Provide the [X, Y] coordinate of the cell's center where the given text is located.  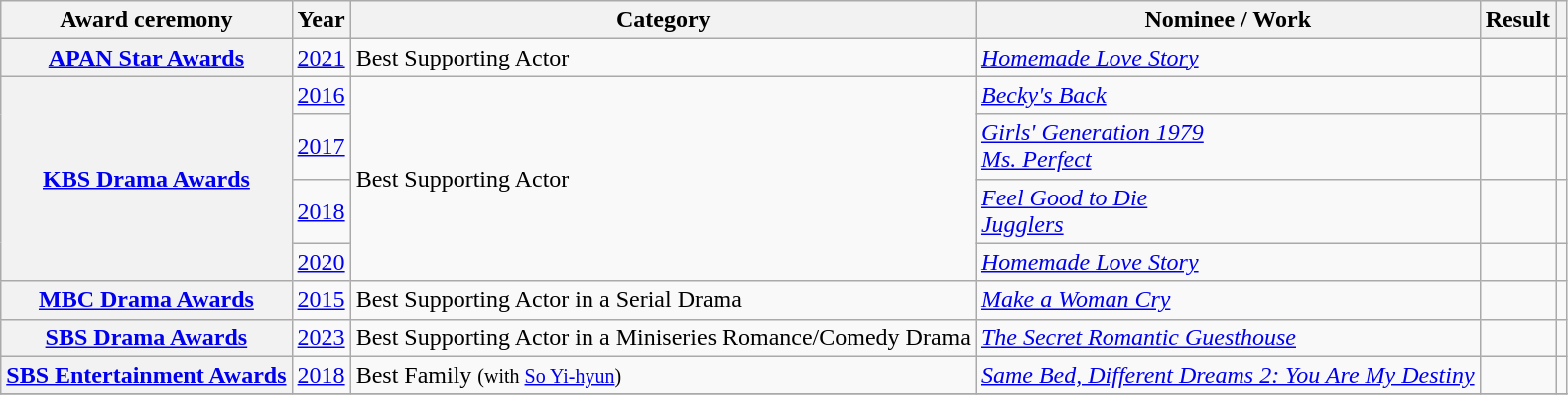
2015 [322, 300]
2020 [322, 262]
Make a Woman Cry [1228, 300]
2017 [322, 147]
Result [1517, 20]
The Secret Romantic Guesthouse [1228, 337]
Award ceremony [147, 20]
SBS Entertainment Awards [147, 375]
Category [663, 20]
Best Supporting Actor in a Miniseries Romance/Comedy Drama [663, 337]
Girls' Generation 1979 Ms. Perfect [1228, 147]
Same Bed, Different Dreams 2: You Are My Destiny [1228, 375]
2021 [322, 58]
MBC Drama Awards [147, 300]
Feel Good to Die Jugglers [1228, 210]
Year [322, 20]
APAN Star Awards [147, 58]
2023 [322, 337]
SBS Drama Awards [147, 337]
Best Supporting Actor in a Serial Drama [663, 300]
Becky's Back [1228, 95]
Best Family (with So Yi-hyun) [663, 375]
KBS Drama Awards [147, 179]
2016 [322, 95]
Nominee / Work [1228, 20]
